Locate the cell with the specified text and output its [x, y] center coordinate. 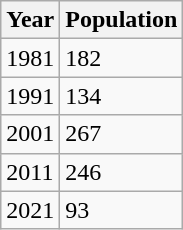
1981 [30, 58]
246 [122, 172]
1991 [30, 96]
2001 [30, 134]
Population [122, 20]
182 [122, 58]
93 [122, 210]
Year [30, 20]
267 [122, 134]
2021 [30, 210]
134 [122, 96]
2011 [30, 172]
